Pinpoint the cell where the given text exists, returning its (x, y) midpoint coordinate. 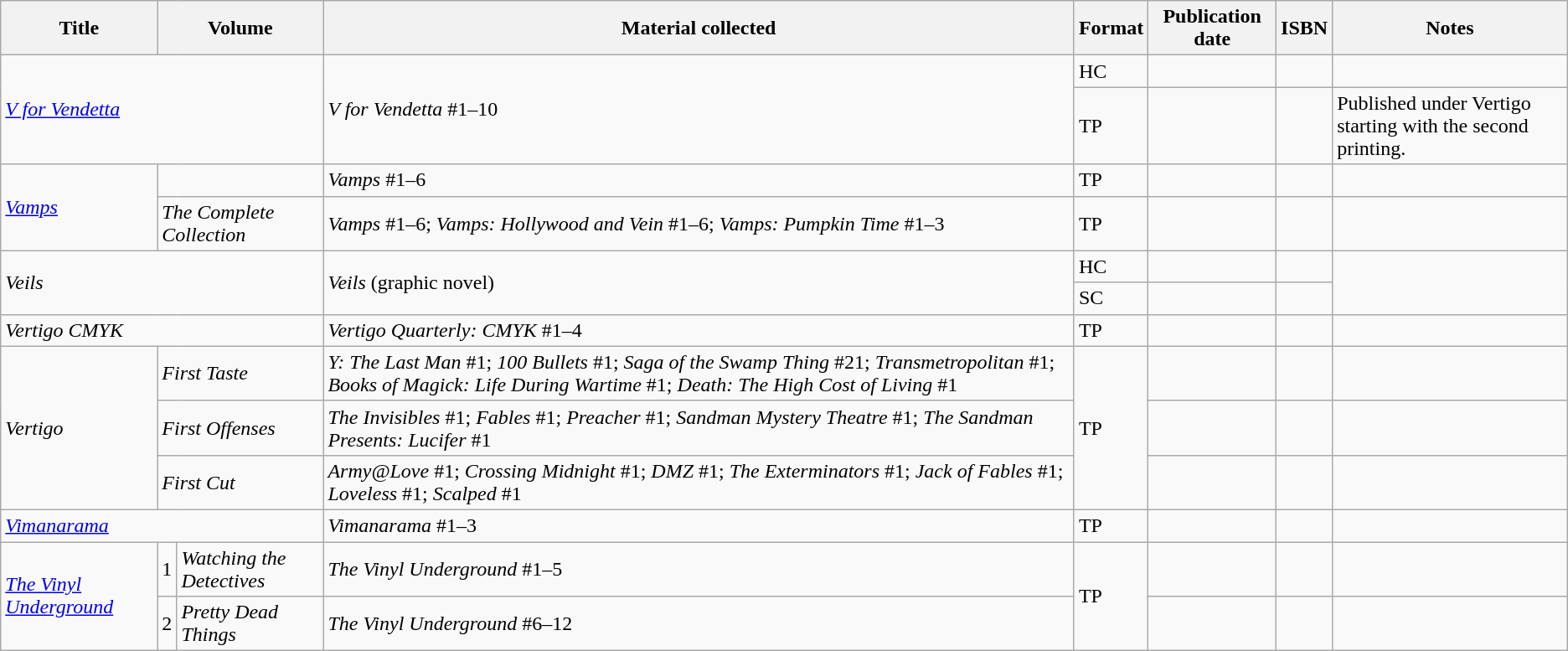
Army@Love #1; Crossing Midnight #1; DMZ #1; The Exterminators #1; Jack of Fables #1; Loveless #1; Scalped #1 (699, 483)
Format (1111, 28)
The Vinyl Underground (79, 596)
Pretty Dead Things (250, 623)
The Invisibles #1; Fables #1; Preacher #1; Sandman Mystery Theatre #1; The Sandman Presents: Lucifer #1 (699, 427)
Vertigo Quarterly: CMYK #1–4 (699, 330)
First Taste (240, 374)
Notes (1451, 28)
Vimanarama (162, 525)
First Cut (240, 483)
1 (168, 568)
Title (79, 28)
Vertigo (79, 427)
V for Vendetta (162, 110)
Volume (240, 28)
Watching the Detectives (250, 568)
V for Vendetta #1–10 (699, 110)
The Vinyl Underground #1–5 (699, 568)
Vamps #1–6 (699, 180)
ISBN (1305, 28)
Vamps #1–6; Vamps: Hollywood and Vein #1–6; Vamps: Pumpkin Time #1–3 (699, 223)
Veils (162, 282)
SC (1111, 298)
The Vinyl Underground #6–12 (699, 623)
Vamps (79, 208)
Vertigo CMYK (162, 330)
Vimanarama #1–3 (699, 525)
Veils (graphic novel) (699, 282)
Published under Vertigo starting with the second printing. (1451, 126)
Publication date (1213, 28)
First Offenses (240, 427)
2 (168, 623)
The Complete Collection (240, 223)
Material collected (699, 28)
